Extract the [X, Y] coordinate from the center of the cell holding the provided text.  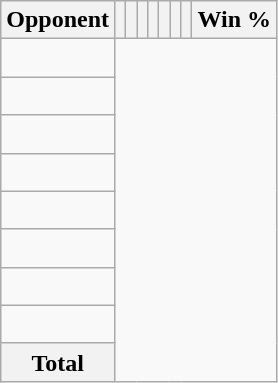
Win % [234, 20]
Total [58, 362]
Opponent [58, 20]
